Search for the cell housing the specified text and yield its (X, Y) center coordinate. 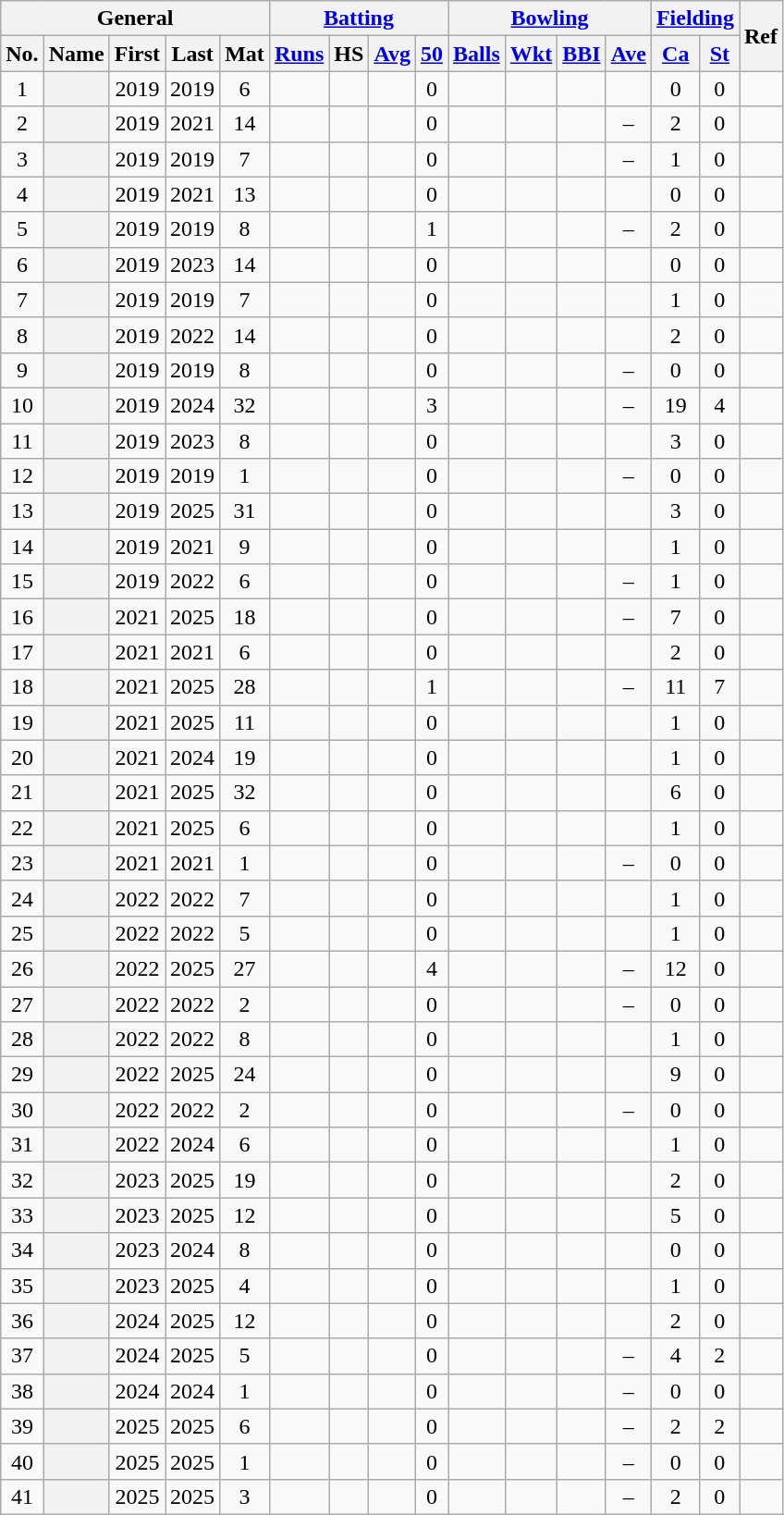
17 (22, 652)
29 (22, 1075)
37 (22, 1356)
15 (22, 582)
34 (22, 1250)
35 (22, 1286)
10 (22, 405)
Last (192, 54)
Bowling (550, 18)
No. (22, 54)
St (719, 54)
Balls (477, 54)
33 (22, 1215)
36 (22, 1321)
16 (22, 617)
First (137, 54)
Avg (392, 54)
Wkt (531, 54)
21 (22, 793)
Mat (245, 54)
50 (431, 54)
25 (22, 933)
39 (22, 1426)
41 (22, 1497)
Batting (359, 18)
38 (22, 1391)
Ca (675, 54)
HS (349, 54)
26 (22, 968)
Fielding (695, 18)
20 (22, 757)
Name (76, 54)
Runs (299, 54)
General (135, 18)
30 (22, 1110)
40 (22, 1461)
Ave (629, 54)
23 (22, 863)
BBI (582, 54)
22 (22, 828)
Ref (762, 36)
